Find where the given text appears and provide that cell's center as [X, Y] coordinate. 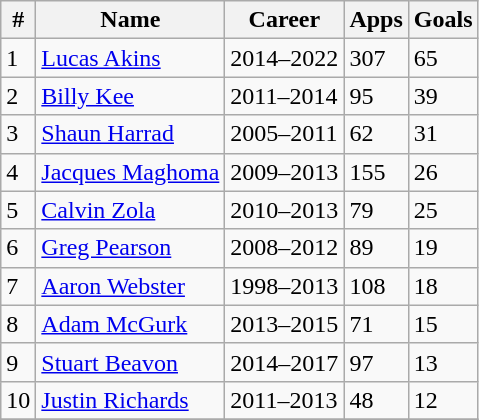
31 [443, 134]
2014–2017 [284, 362]
Name [130, 20]
26 [443, 172]
307 [376, 58]
18 [443, 286]
97 [376, 362]
71 [376, 324]
1 [18, 58]
5 [18, 210]
Justin Richards [130, 400]
9 [18, 362]
Goals [443, 20]
2010–2013 [284, 210]
2 [18, 96]
3 [18, 134]
6 [18, 248]
95 [376, 96]
Calvin Zola [130, 210]
2011–2014 [284, 96]
# [18, 20]
2011–2013 [284, 400]
62 [376, 134]
25 [443, 210]
Lucas Akins [130, 58]
2005–2011 [284, 134]
2009–2013 [284, 172]
Shaun Harrad [130, 134]
79 [376, 210]
Career [284, 20]
1998–2013 [284, 286]
Aaron Webster [130, 286]
2014–2022 [284, 58]
108 [376, 286]
10 [18, 400]
39 [443, 96]
Jacques Maghoma [130, 172]
Greg Pearson [130, 248]
15 [443, 324]
Apps [376, 20]
12 [443, 400]
2008–2012 [284, 248]
13 [443, 362]
2013–2015 [284, 324]
7 [18, 286]
Billy Kee [130, 96]
Stuart Beavon [130, 362]
Adam McGurk [130, 324]
155 [376, 172]
19 [443, 248]
65 [443, 58]
89 [376, 248]
4 [18, 172]
48 [376, 400]
8 [18, 324]
